Detect which cell encompasses the target text, then output its (x, y) center coordinate. 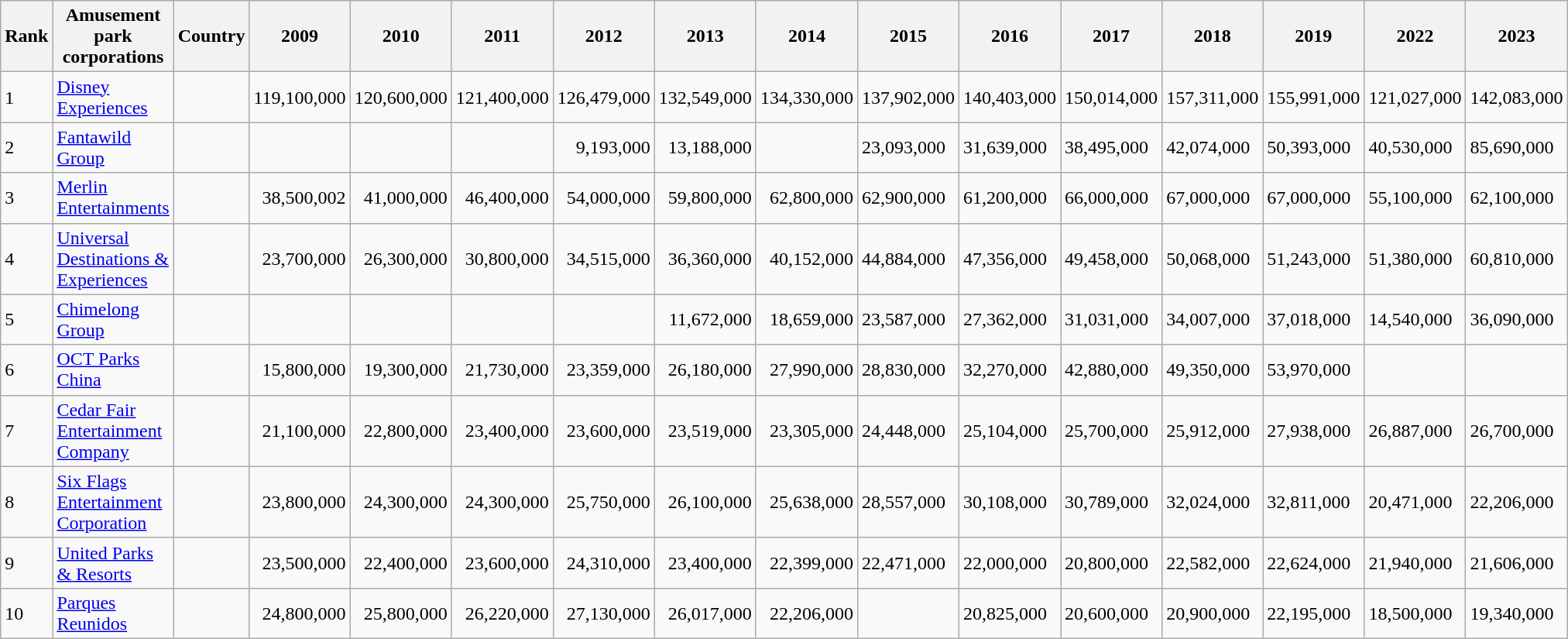
54,000,000 (604, 198)
26,017,000 (705, 613)
134,330,000 (807, 98)
21,940,000 (1415, 562)
132,549,000 (705, 98)
2018 (1213, 36)
36,090,000 (1516, 319)
20,825,000 (1010, 613)
34,007,000 (1213, 319)
30,789,000 (1112, 502)
22,624,000 (1313, 562)
United Parks & Resorts (113, 562)
59,800,000 (705, 198)
24,800,000 (300, 613)
32,270,000 (1010, 370)
4 (26, 259)
49,458,000 (1112, 259)
22,582,000 (1213, 562)
2012 (604, 36)
85,690,000 (1516, 147)
Merlin Entertainments (113, 198)
1 (26, 98)
24,310,000 (604, 562)
66,000,000 (1112, 198)
20,900,000 (1213, 613)
22,800,000 (401, 431)
25,700,000 (1112, 431)
142,083,000 (1516, 98)
119,100,000 (300, 98)
23,093,000 (908, 147)
27,130,000 (604, 613)
50,393,000 (1313, 147)
50,068,000 (1213, 259)
51,243,000 (1313, 259)
Country (211, 36)
Disney Experiences (113, 98)
7 (26, 431)
121,400,000 (502, 98)
22,000,000 (1010, 562)
32,811,000 (1313, 502)
2014 (807, 36)
44,884,000 (908, 259)
157,311,000 (1213, 98)
24,448,000 (908, 431)
15,800,000 (300, 370)
22,399,000 (807, 562)
2 (26, 147)
28,830,000 (908, 370)
25,912,000 (1213, 431)
36,360,000 (705, 259)
42,880,000 (1112, 370)
22,471,000 (908, 562)
Cedar Fair Entertainment Company (113, 431)
31,031,000 (1112, 319)
18,500,000 (1415, 613)
2022 (1415, 36)
20,600,000 (1112, 613)
10 (26, 613)
Amusement park corporations (113, 36)
120,600,000 (401, 98)
27,938,000 (1313, 431)
23,700,000 (300, 259)
22,195,000 (1313, 613)
19,340,000 (1516, 613)
2016 (1010, 36)
26,887,000 (1415, 431)
25,750,000 (604, 502)
34,515,000 (604, 259)
21,730,000 (502, 370)
2019 (1313, 36)
19,300,000 (401, 370)
Rank (26, 36)
2023 (1516, 36)
2010 (401, 36)
Parques Reunidos (113, 613)
23,519,000 (705, 431)
8 (26, 502)
51,380,000 (1415, 259)
60,810,000 (1516, 259)
41,000,000 (401, 198)
28,557,000 (908, 502)
2013 (705, 36)
30,800,000 (502, 259)
46,400,000 (502, 198)
21,100,000 (300, 431)
62,100,000 (1516, 198)
Fantawild Group (113, 147)
13,188,000 (705, 147)
21,606,000 (1516, 562)
2017 (1112, 36)
23,500,000 (300, 562)
126,479,000 (604, 98)
23,359,000 (604, 370)
18,659,000 (807, 319)
25,104,000 (1010, 431)
32,024,000 (1213, 502)
140,403,000 (1010, 98)
2011 (502, 36)
150,014,000 (1112, 98)
42,074,000 (1213, 147)
23,305,000 (807, 431)
Six Flags Entertainment Corporation (113, 502)
23,587,000 (908, 319)
47,356,000 (1010, 259)
26,100,000 (705, 502)
20,471,000 (1415, 502)
40,530,000 (1415, 147)
30,108,000 (1010, 502)
62,800,000 (807, 198)
6 (26, 370)
OCT Parks China (113, 370)
62,900,000 (908, 198)
26,220,000 (502, 613)
2009 (300, 36)
9,193,000 (604, 147)
2015 (908, 36)
3 (26, 198)
Universal Destinations & Experiences (113, 259)
137,902,000 (908, 98)
40,152,000 (807, 259)
26,180,000 (705, 370)
20,800,000 (1112, 562)
55,100,000 (1415, 198)
27,990,000 (807, 370)
49,350,000 (1213, 370)
37,018,000 (1313, 319)
61,200,000 (1010, 198)
53,970,000 (1313, 370)
27,362,000 (1010, 319)
Chimelong Group (113, 319)
9 (26, 562)
25,800,000 (401, 613)
23,800,000 (300, 502)
121,027,000 (1415, 98)
31,639,000 (1010, 147)
5 (26, 319)
25,638,000 (807, 502)
155,991,000 (1313, 98)
38,500,002 (300, 198)
26,700,000 (1516, 431)
38,495,000 (1112, 147)
26,300,000 (401, 259)
11,672,000 (705, 319)
22,400,000 (401, 562)
14,540,000 (1415, 319)
